Identify which cell holds the provided text, then report its [X, Y] central coordinate. 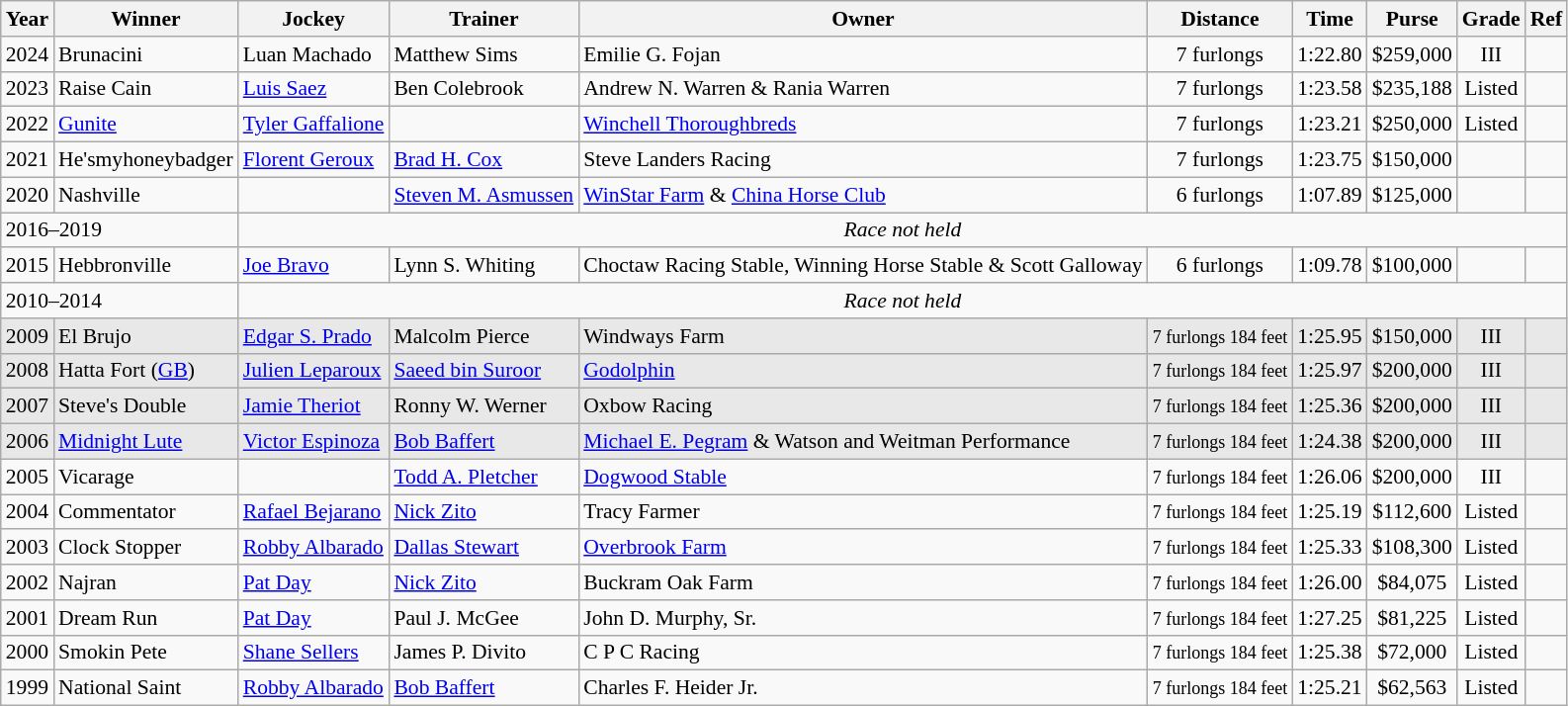
2021 [28, 160]
1999 [28, 688]
Rafael Bejarano [314, 512]
Malcolm Pierce [483, 336]
Florent Geroux [314, 160]
Hatta Fort (GB) [146, 371]
Brunacini [146, 54]
Todd A. Pletcher [483, 477]
2023 [28, 89]
Buckram Oak Farm [862, 582]
Luis Saez [314, 89]
Gunite [146, 125]
1:25.95 [1329, 336]
Brad H. Cox [483, 160]
Joe Bravo [314, 266]
Trainer [483, 19]
1:07.89 [1329, 195]
2007 [28, 406]
2008 [28, 371]
1:22.80 [1329, 54]
Andrew N. Warren & Rania Warren [862, 89]
Victor Espinoza [314, 442]
Year [28, 19]
Emilie G. Fojan [862, 54]
Raise Cain [146, 89]
C P C Racing [862, 653]
Winner [146, 19]
Edgar S. Prado [314, 336]
2003 [28, 548]
Ben Colebrook [483, 89]
1:25.33 [1329, 548]
2000 [28, 653]
1:23.58 [1329, 89]
Purse [1412, 19]
2001 [28, 618]
Michael E. Pegram & Watson and Weitman Performance [862, 442]
2015 [28, 266]
1:23.21 [1329, 125]
Paul J. McGee [483, 618]
Nashville [146, 195]
Godolphin [862, 371]
$84,075 [1412, 582]
Najran [146, 582]
Smokin Pete [146, 653]
James P. Divito [483, 653]
He'smyhoneybadger [146, 160]
Steve's Double [146, 406]
1:24.38 [1329, 442]
2022 [28, 125]
Julien Leparoux [314, 371]
1:27.25 [1329, 618]
1:25.38 [1329, 653]
Midnight Lute [146, 442]
$112,600 [1412, 512]
Commentator [146, 512]
Hebbronville [146, 266]
Winchell Thoroughbreds [862, 125]
El Brujo [146, 336]
Dallas Stewart [483, 548]
1:09.78 [1329, 266]
Tracy Farmer [862, 512]
Tyler Gaffalione [314, 125]
Owner [862, 19]
$125,000 [1412, 195]
1:25.97 [1329, 371]
Jockey [314, 19]
Clock Stopper [146, 548]
Matthew Sims [483, 54]
Saeed bin Suroor [483, 371]
Vicarage [146, 477]
Ronny W. Werner [483, 406]
1:26.06 [1329, 477]
2006 [28, 442]
Ref [1546, 19]
Luan Machado [314, 54]
National Saint [146, 688]
2004 [28, 512]
1:23.75 [1329, 160]
1:25.36 [1329, 406]
$100,000 [1412, 266]
2010–2014 [120, 301]
$62,563 [1412, 688]
$250,000 [1412, 125]
Windways Farm [862, 336]
2016–2019 [120, 230]
Dream Run [146, 618]
Overbrook Farm [862, 548]
Choctaw Racing Stable, Winning Horse Stable & Scott Galloway [862, 266]
$259,000 [1412, 54]
Oxbow Racing [862, 406]
Steve Landers Racing [862, 160]
Lynn S. Whiting [483, 266]
1:25.19 [1329, 512]
WinStar Farm & China Horse Club [862, 195]
Shane Sellers [314, 653]
Jamie Theriot [314, 406]
2020 [28, 195]
Distance [1220, 19]
2005 [28, 477]
$235,188 [1412, 89]
$81,225 [1412, 618]
1:25.21 [1329, 688]
$108,300 [1412, 548]
$72,000 [1412, 653]
John D. Murphy, Sr. [862, 618]
Grade [1491, 19]
Time [1329, 19]
Steven M. Asmussen [483, 195]
1:26.00 [1329, 582]
2002 [28, 582]
2009 [28, 336]
Dogwood Stable [862, 477]
Charles F. Heider Jr. [862, 688]
2024 [28, 54]
